Determine the (X, Y) coordinate at the center of the cell enclosing the given text.  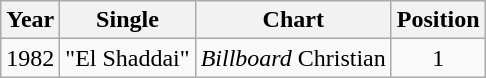
Chart (293, 20)
"El Shaddai" (128, 58)
1 (438, 58)
Billboard Christian (293, 58)
Single (128, 20)
Position (438, 20)
1982 (30, 58)
Year (30, 20)
